Pinpoint the cell where the given text exists, returning its (X, Y) midpoint coordinate. 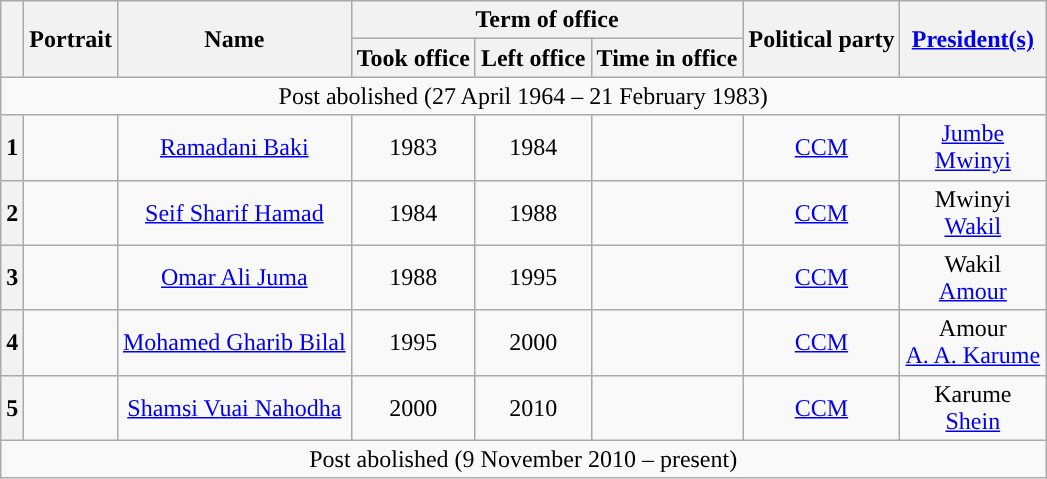
Mohamed Gharib Bilal (234, 342)
5 (12, 408)
Political party (822, 39)
President(s) (973, 39)
Post abolished (27 April 1964 – 21 February 1983) (524, 96)
Ramadani Baki (234, 148)
WakilAmour (973, 278)
Shamsi Vuai Nahodha (234, 408)
2010 (533, 408)
Name (234, 39)
1983 (413, 148)
Term of office (547, 20)
MwinyiWakil (973, 212)
Omar Ali Juma (234, 278)
AmourA. A. Karume (973, 342)
Time in office (667, 58)
KarumeShein (973, 408)
Post abolished (9 November 2010 – present) (524, 459)
Left office (533, 58)
3 (12, 278)
2 (12, 212)
1 (12, 148)
Portrait (71, 39)
JumbeMwinyi (973, 148)
Seif Sharif Hamad (234, 212)
Took office (413, 58)
4 (12, 342)
